Capture the cell that displays the provided text and extract its (x, y) central coordinate. 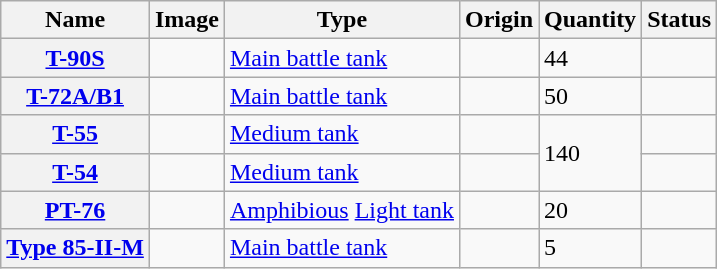
5 (590, 248)
Amphibious Light tank (342, 210)
PT-76 (76, 210)
Status (680, 20)
Type (342, 20)
T-90S (76, 58)
Name (76, 20)
Type 85-II-M (76, 248)
T-55 (76, 134)
50 (590, 96)
T-72A/B1 (76, 96)
44 (590, 58)
Origin (498, 20)
Quantity (590, 20)
140 (590, 153)
Image (186, 20)
20 (590, 210)
T-54 (76, 172)
